Find where the given text appears and provide that cell's center as [x, y] coordinate. 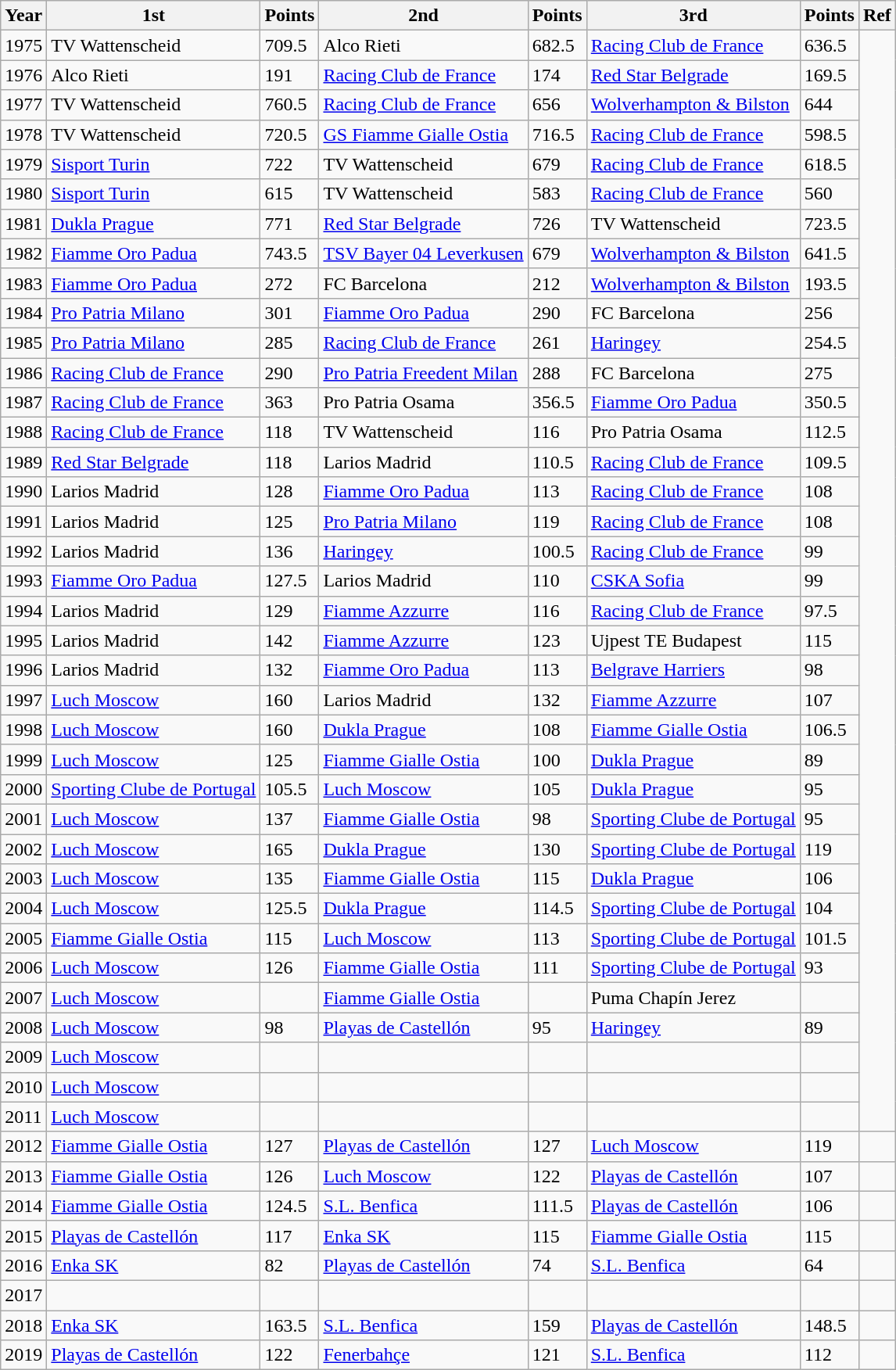
1997 [23, 700]
1993 [23, 581]
560 [829, 194]
723.5 [829, 224]
2nd [424, 16]
123 [557, 640]
130 [557, 848]
111.5 [557, 1206]
114.5 [557, 909]
64 [829, 1265]
1984 [23, 313]
1977 [23, 105]
2000 [23, 789]
100.5 [557, 551]
1998 [23, 730]
2016 [23, 1265]
135 [289, 879]
363 [289, 403]
1982 [23, 253]
2009 [23, 1057]
644 [829, 105]
1976 [23, 75]
2010 [23, 1087]
110 [557, 581]
1994 [23, 611]
GS Fiamme Gialle Ostia [424, 134]
127.5 [289, 581]
129 [289, 611]
2013 [23, 1176]
3rd [693, 16]
636.5 [829, 45]
74 [557, 1265]
165 [289, 848]
Puma Chapín Jerez [693, 998]
301 [289, 313]
2006 [23, 968]
288 [557, 373]
111 [557, 968]
641.5 [829, 253]
1985 [23, 342]
82 [289, 1265]
618.5 [829, 164]
Pro Patria Freedent Milan [424, 373]
275 [829, 373]
163.5 [289, 1325]
709.5 [289, 45]
1988 [23, 432]
142 [289, 640]
Fenerbahçe [424, 1355]
261 [557, 342]
193.5 [829, 283]
169.5 [829, 75]
TSV Bayer 04 Leverkusen [424, 253]
716.5 [557, 134]
1996 [23, 670]
121 [557, 1355]
2007 [23, 998]
1995 [23, 640]
256 [829, 313]
2005 [23, 938]
598.5 [829, 134]
2008 [23, 1027]
110.5 [557, 462]
1987 [23, 403]
682.5 [557, 45]
285 [289, 342]
1999 [23, 759]
109.5 [829, 462]
Ujpest TE Budapest [693, 640]
350.5 [829, 403]
1986 [23, 373]
125.5 [289, 909]
105 [557, 789]
100 [557, 759]
720.5 [289, 134]
128 [289, 492]
137 [289, 819]
117 [289, 1236]
Ref [877, 16]
356.5 [557, 403]
1989 [23, 462]
212 [557, 283]
1st [153, 16]
106.5 [829, 730]
1978 [23, 134]
2001 [23, 819]
1990 [23, 492]
112.5 [829, 432]
2002 [23, 848]
1979 [23, 164]
159 [557, 1325]
254.5 [829, 342]
101.5 [829, 938]
656 [557, 105]
191 [289, 75]
2004 [23, 909]
Belgrave Harriers [693, 670]
Year [23, 16]
583 [557, 194]
1992 [23, 551]
2014 [23, 1206]
1980 [23, 194]
CSKA Sofia [693, 581]
148.5 [829, 1325]
726 [557, 224]
2019 [23, 1355]
1981 [23, 224]
105.5 [289, 789]
112 [829, 1355]
2003 [23, 879]
174 [557, 75]
1991 [23, 522]
1975 [23, 45]
93 [829, 968]
97.5 [829, 611]
1983 [23, 283]
2012 [23, 1146]
104 [829, 909]
272 [289, 283]
124.5 [289, 1206]
771 [289, 224]
722 [289, 164]
760.5 [289, 105]
2018 [23, 1325]
2011 [23, 1117]
615 [289, 194]
743.5 [289, 253]
136 [289, 551]
2015 [23, 1236]
2017 [23, 1295]
